Pinpoint the cell where the given text exists, returning its [x, y] midpoint coordinate. 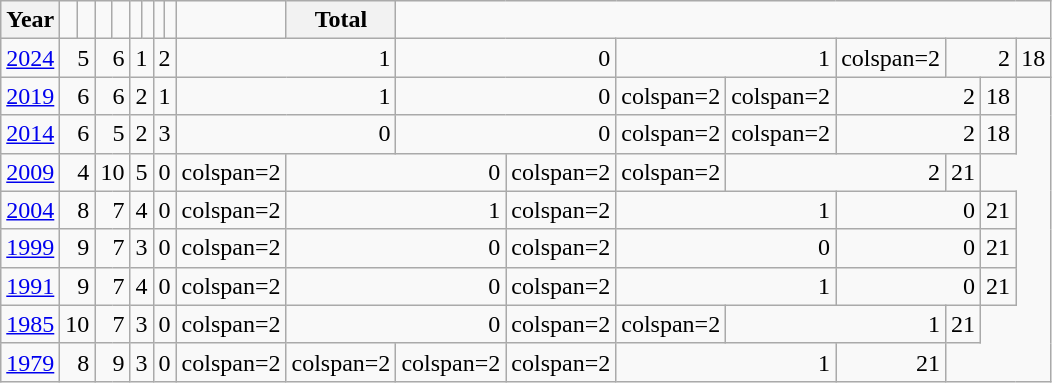
Total [341, 20]
1999 [30, 248]
Year [30, 20]
2014 [30, 134]
1991 [30, 286]
2004 [30, 210]
2009 [30, 172]
1979 [30, 362]
2019 [30, 96]
2024 [30, 58]
1985 [30, 324]
